Determine the (x, y) coordinate at the center of the cell enclosing the given text.  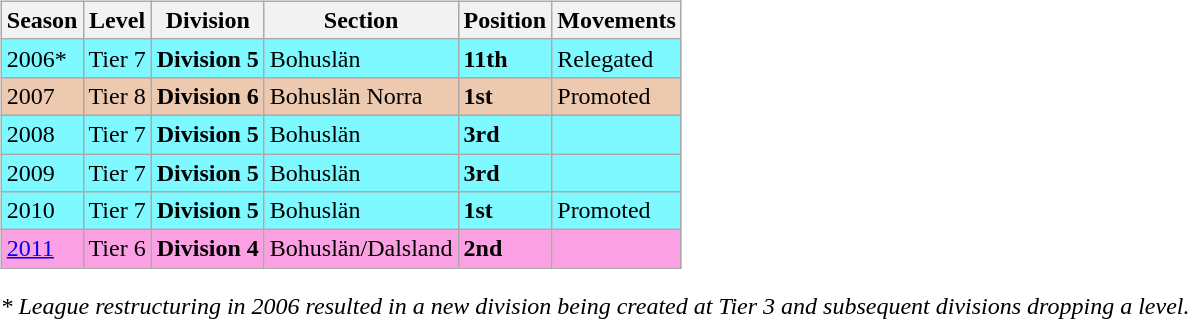
Bohuslän/Dalsland (361, 249)
Division 4 (208, 249)
Level (117, 20)
Movements (617, 20)
2008 (42, 134)
2nd (505, 249)
2006* (42, 58)
2009 (42, 173)
Section (361, 20)
Bohuslän Norra (361, 96)
Relegated (617, 58)
Position (505, 20)
Division (208, 20)
Division 6 (208, 96)
2011 (42, 249)
2010 (42, 211)
Tier 8 (117, 96)
Season (42, 20)
11th (505, 58)
2007 (42, 96)
Tier 6 (117, 249)
